Search for the cell housing the specified text and yield its [X, Y] center coordinate. 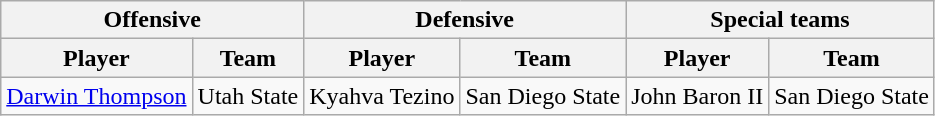
Darwin Thompson [96, 96]
Defensive [465, 20]
Offensive [152, 20]
Kyahva Tezino [382, 96]
Special teams [780, 20]
John Baron II [698, 96]
Utah State [248, 96]
